Extract the [x, y] coordinate from the center of the cell holding the provided text.  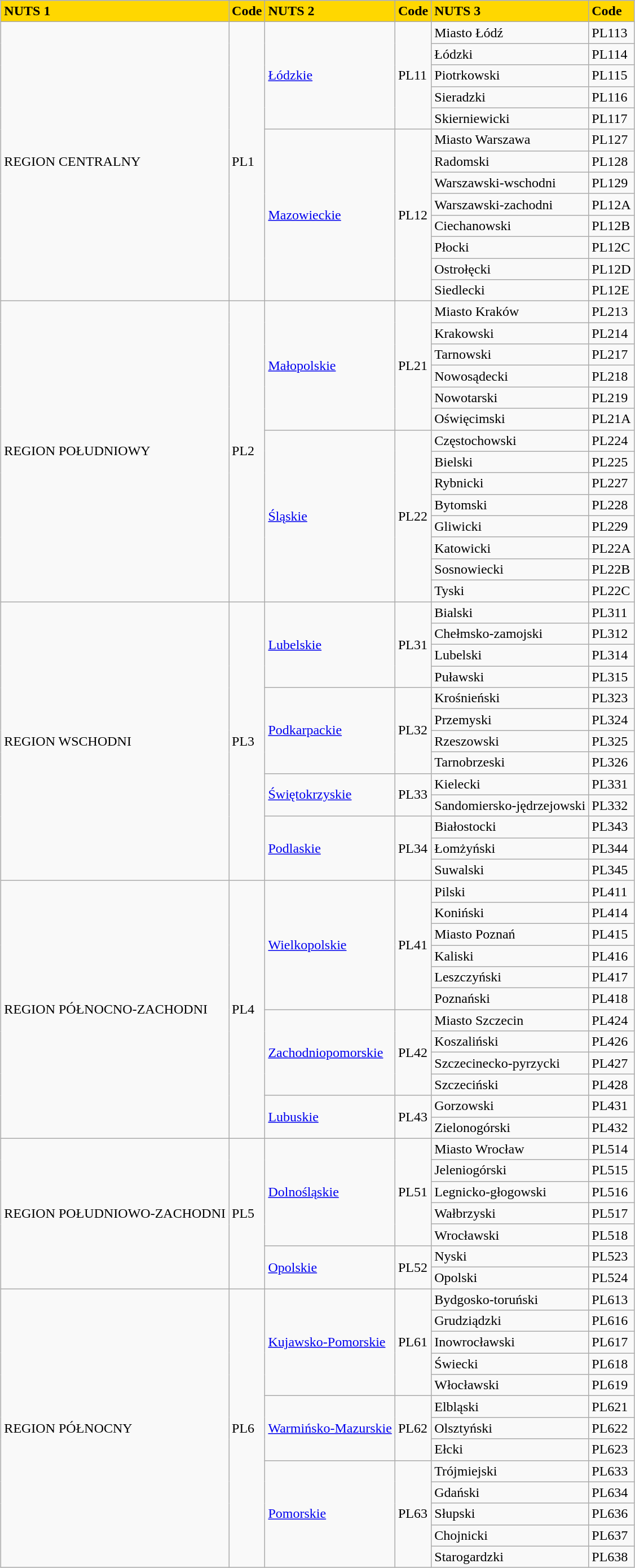
Kielecki [510, 784]
PL418 [611, 999]
Zachodniopomorskie [330, 1052]
Warszawski-wschodni [510, 183]
Miasto Łódź [510, 33]
PL524 [611, 1278]
Tarnowski [510, 355]
PL22B [611, 569]
PL63 [413, 1514]
NUTS 3 [510, 11]
Słupski [510, 1514]
REGION POŁUDNIOWY [115, 451]
Nyski [510, 1256]
PL315 [611, 677]
Miasto Szczecin [510, 1020]
Trójmiejski [510, 1471]
Jeleniogórski [510, 1170]
PL523 [611, 1256]
PL517 [611, 1213]
PL31 [413, 644]
PL12A [611, 204]
NUTS 1 [115, 11]
PL52 [413, 1267]
PL636 [611, 1514]
Opolskie [330, 1267]
PL225 [611, 462]
Zielonogórski [510, 1127]
PL228 [611, 505]
PL332 [611, 805]
PL113 [611, 33]
PL431 [611, 1106]
PL416 [611, 956]
Dolnośląskie [330, 1192]
PL62 [413, 1428]
NUTS 2 [330, 11]
PL33 [413, 795]
PL424 [611, 1020]
Wielkopolskie [330, 945]
PL345 [611, 870]
Chojnicki [510, 1535]
PL325 [611, 741]
Rzeszowski [510, 741]
Leszczyński [510, 977]
Tyski [510, 591]
PL43 [413, 1117]
Łódzkie [330, 76]
PL12 [413, 215]
Ciechanowski [510, 226]
Koniński [510, 913]
Opolski [510, 1278]
PL314 [611, 655]
PL514 [611, 1149]
Poznański [510, 999]
PL415 [611, 934]
Miasto Poznań [510, 934]
Częstochowski [510, 441]
Białostocki [510, 827]
Warmińsko-Mazurskie [330, 1428]
Świętokrzyskie [330, 795]
Bielski [510, 462]
PL32 [413, 730]
PL42 [413, 1052]
PL331 [611, 784]
REGION PÓŁNOCNO-ZACHODNI [115, 1010]
PL518 [611, 1235]
PL12D [611, 269]
PL617 [611, 1342]
PL114 [611, 54]
Bydgosko-toruński [510, 1299]
Sieradzki [510, 97]
Nowotarski [510, 398]
PL22A [611, 548]
PL613 [611, 1299]
Miasto Kraków [510, 312]
Sandomiersko-jędrzejowski [510, 805]
Podlaskie [330, 848]
Mazowieckie [330, 215]
PL213 [611, 312]
PL622 [611, 1428]
PL411 [611, 891]
PL638 [611, 1557]
PL218 [611, 376]
Płocki [510, 247]
Krakowski [510, 333]
Gdański [510, 1492]
Inowrocławski [510, 1342]
PL619 [611, 1385]
Małopolskie [330, 365]
PL343 [611, 827]
PL21 [413, 365]
Nowosądecki [510, 376]
Puławski [510, 677]
PL2 [247, 451]
PL21A [611, 419]
PL3 [247, 741]
PL515 [611, 1170]
PL414 [611, 913]
PL116 [611, 97]
PL623 [611, 1450]
PL637 [611, 1535]
Gliwicki [510, 526]
PL219 [611, 398]
Katowicki [510, 548]
PL41 [413, 945]
PL516 [611, 1192]
Kaliski [510, 956]
Szczecinecko-pyrzycki [510, 1063]
PL5 [247, 1213]
Suwalski [510, 870]
Włocławski [510, 1385]
Szczeciński [510, 1085]
PL117 [611, 118]
PL1 [247, 161]
Miasto Warszawa [510, 140]
PL51 [413, 1192]
PL633 [611, 1471]
Łomżyński [510, 848]
Legnicko-głogowski [510, 1192]
PL22C [611, 591]
Wrocławski [510, 1235]
Bialski [510, 612]
REGION CENTRALNY [115, 161]
Rybnicki [510, 483]
Miasto Wrocław [510, 1149]
Krośnieński [510, 698]
PL12C [611, 247]
PL634 [611, 1492]
PL11 [413, 76]
PL34 [413, 848]
Siedlecki [510, 290]
Radomski [510, 161]
Elbląski [510, 1407]
Skierniewicki [510, 118]
PL12B [611, 226]
Ostrołęcki [510, 269]
Podkarpackie [330, 730]
Lubelskie [330, 644]
Przemyski [510, 720]
Kujawsko-Pomorskie [330, 1342]
PL22 [413, 516]
PL4 [247, 1010]
PL344 [611, 848]
PL224 [611, 441]
PL427 [611, 1063]
PL417 [611, 977]
Piotrkowski [510, 76]
Ełcki [510, 1450]
PL61 [413, 1342]
PL621 [611, 1407]
Bytomski [510, 505]
PL128 [611, 161]
PL129 [611, 183]
PL227 [611, 483]
Pilski [510, 891]
REGION WSCHODNI [115, 741]
PL432 [611, 1127]
PL428 [611, 1085]
PL214 [611, 333]
PL324 [611, 720]
PL127 [611, 140]
Lubuskie [330, 1117]
Warszawski-zachodni [510, 204]
Pomorskie [330, 1514]
PL616 [611, 1321]
PL323 [611, 698]
PL326 [611, 763]
Oświęcimski [510, 419]
Gorzowski [510, 1106]
Olsztyński [510, 1428]
PL618 [611, 1364]
Sosnowiecki [510, 569]
Lubelski [510, 655]
REGION PÓŁNOCNY [115, 1428]
Starogardzki [510, 1557]
PL12E [611, 290]
Świecki [510, 1364]
Chełmsko-zamojski [510, 634]
Grudziądzki [510, 1321]
REGION POŁUDNIOWO-ZACHODNI [115, 1213]
PL311 [611, 612]
Łódzki [510, 54]
PL312 [611, 634]
Tarnobrzeski [510, 763]
Wałbrzyski [510, 1213]
PL217 [611, 355]
Koszaliński [510, 1042]
PL115 [611, 76]
PL6 [247, 1428]
PL426 [611, 1042]
Śląskie [330, 516]
PL229 [611, 526]
